Output the [X, Y] coordinate of the center of the cell containing the given text.  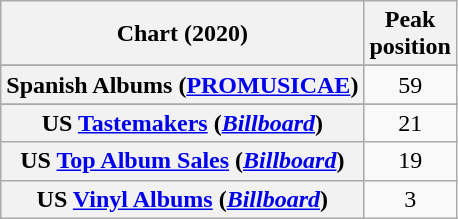
US Top Album Sales (Billboard) [182, 161]
Spanish Albums (PROMUSICAE) [182, 85]
3 [410, 199]
59 [410, 85]
US Tastemakers (Billboard) [182, 123]
Chart (2020) [182, 34]
19 [410, 161]
21 [410, 123]
Peakposition [410, 34]
US Vinyl Albums (Billboard) [182, 199]
